Find where the given text appears and provide that cell's center as (x, y) coordinate. 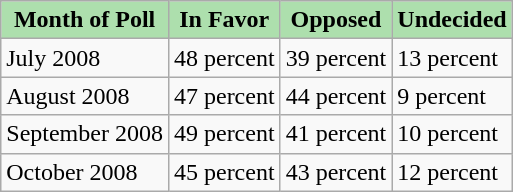
9 percent (452, 96)
10 percent (452, 134)
41 percent (336, 134)
48 percent (224, 58)
43 percent (336, 172)
44 percent (336, 96)
In Favor (224, 20)
Opposed (336, 20)
July 2008 (85, 58)
45 percent (224, 172)
49 percent (224, 134)
Undecided (452, 20)
August 2008 (85, 96)
39 percent (336, 58)
Month of Poll (85, 20)
September 2008 (85, 134)
47 percent (224, 96)
12 percent (452, 172)
13 percent (452, 58)
October 2008 (85, 172)
